Provide the (x, y) coordinate of the cell's center where the given text is located.  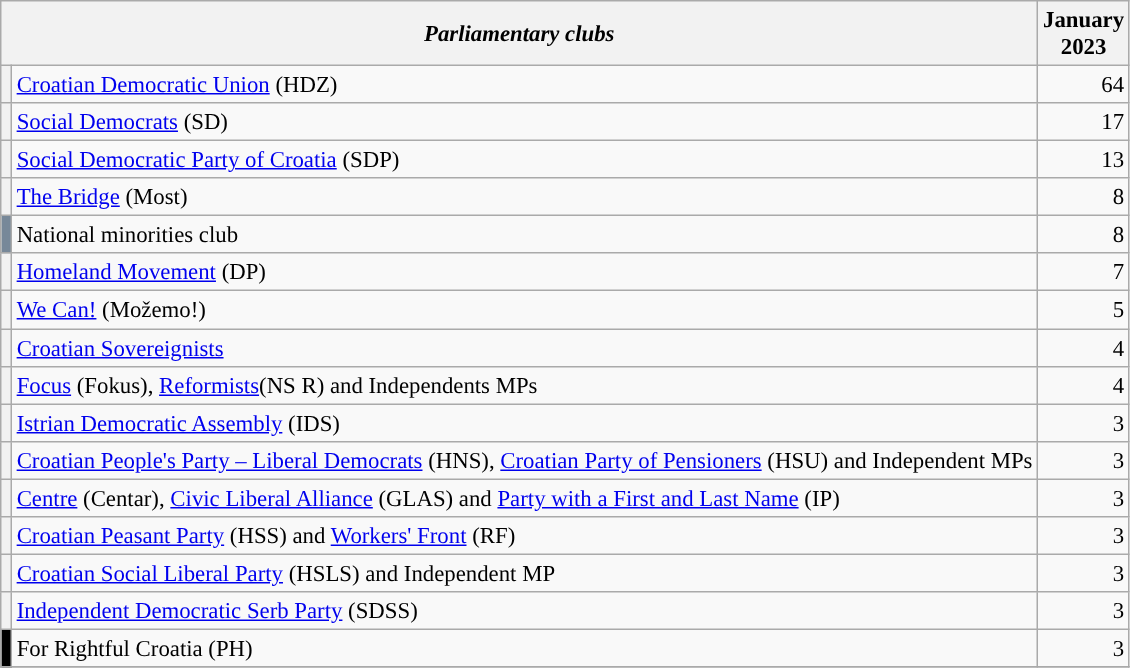
The Bridge (Most) (524, 197)
We Can! (Možemo!) (524, 310)
Istrian Democratic Assembly (IDS) (524, 423)
Croatian People's Party – Liberal Democrats (HNS), Croatian Party of Pensioners (HSU) and Independent MPs (524, 460)
Homeland Movement (DP) (524, 273)
January2023 (1084, 34)
64 (1084, 85)
5 (1084, 310)
7 (1084, 273)
17 (1084, 122)
Croatian Democratic Union (HDZ) (524, 85)
13 (1084, 160)
Parliamentary clubs (520, 34)
Social Democrats (SD) (524, 122)
Croatian Sovereignists (524, 348)
For Rightful Croatia (PH) (524, 648)
Social Democratic Party of Croatia (SDP) (524, 160)
Independent Democratic Serb Party (SDSS) (524, 611)
Centre (Centar), Civic Liberal Alliance (GLAS) and Party with a First and Last Name (IP) (524, 498)
National minorities club (524, 235)
Focus (Fokus), Reformists(NS R) and Independents MPs (524, 385)
Croatian Social Liberal Party (HSLS) and Independent MP (524, 573)
Croatian Peasant Party (HSS) and Workers' Front (RF) (524, 536)
